Return (X, Y) of the center of cell containing provided text 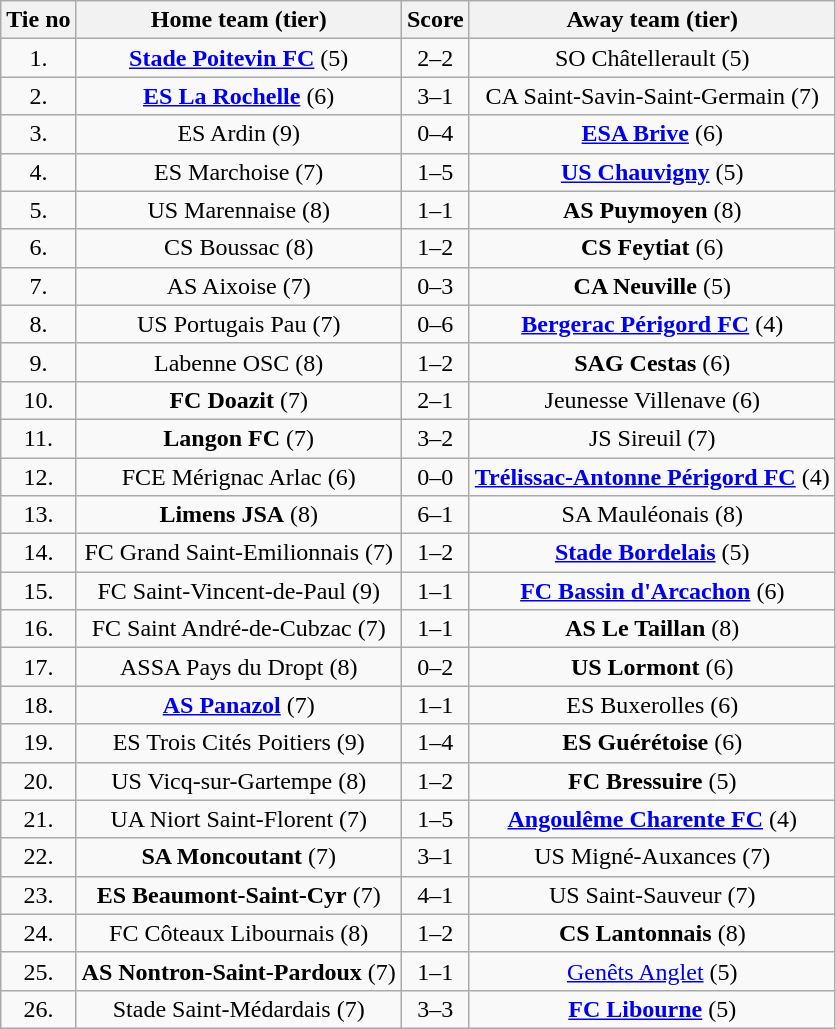
SA Mauléonais (8) (652, 515)
ES La Rochelle (6) (238, 96)
23. (38, 895)
Jeunesse Villenave (6) (652, 400)
3–3 (435, 1009)
FC Bressuire (5) (652, 781)
13. (38, 515)
2–1 (435, 400)
Away team (tier) (652, 20)
4. (38, 172)
CS Feytiat (6) (652, 248)
0–2 (435, 667)
9. (38, 362)
10. (38, 400)
FC Bassin d'Arcachon (6) (652, 591)
1. (38, 58)
Score (435, 20)
US Marennaise (8) (238, 210)
3. (38, 134)
12. (38, 477)
6. (38, 248)
JS Sireuil (7) (652, 438)
2–2 (435, 58)
0–4 (435, 134)
25. (38, 971)
SAG Cestas (6) (652, 362)
SA Moncoutant (7) (238, 857)
26. (38, 1009)
Stade Saint-Médardais (7) (238, 1009)
5. (38, 210)
3–2 (435, 438)
ES Ardin (9) (238, 134)
FC Côteaux Libournais (8) (238, 933)
ES Guérétoise (6) (652, 743)
11. (38, 438)
US Portugais Pau (7) (238, 324)
6–1 (435, 515)
1–4 (435, 743)
FC Saint André-de-Cubzac (7) (238, 629)
20. (38, 781)
Tie no (38, 20)
US Migné-Auxances (7) (652, 857)
Stade Bordelais (5) (652, 553)
24. (38, 933)
ES Buxerolles (6) (652, 705)
0–0 (435, 477)
ESA Brive (6) (652, 134)
FC Grand Saint-Emilionnais (7) (238, 553)
FC Saint-Vincent-de-Paul (9) (238, 591)
15. (38, 591)
7. (38, 286)
ES Marchoise (7) (238, 172)
AS Puymoyen (8) (652, 210)
8. (38, 324)
Langon FC (7) (238, 438)
ES Beaumont-Saint-Cyr (7) (238, 895)
Trélissac-Antonne Périgord FC (4) (652, 477)
US Chauvigny (5) (652, 172)
0–3 (435, 286)
CA Saint-Savin-Saint-Germain (7) (652, 96)
18. (38, 705)
14. (38, 553)
CS Lantonnais (8) (652, 933)
Limens JSA (8) (238, 515)
SO Châtellerault (5) (652, 58)
ASSA Pays du Dropt (8) (238, 667)
FC Doazit (7) (238, 400)
AS Aixoise (7) (238, 286)
US Saint-Sauveur (7) (652, 895)
4–1 (435, 895)
2. (38, 96)
CS Boussac (8) (238, 248)
Angoulême Charente FC (4) (652, 819)
FC Libourne (5) (652, 1009)
ES Trois Cités Poitiers (9) (238, 743)
19. (38, 743)
17. (38, 667)
Labenne OSC (8) (238, 362)
Bergerac Périgord FC (4) (652, 324)
0–6 (435, 324)
22. (38, 857)
16. (38, 629)
AS Le Taillan (8) (652, 629)
FCE Mérignac Arlac (6) (238, 477)
UA Niort Saint-Florent (7) (238, 819)
AS Nontron-Saint-Pardoux (7) (238, 971)
Home team (tier) (238, 20)
AS Panazol (7) (238, 705)
21. (38, 819)
US Vicq-sur-Gartempe (8) (238, 781)
Stade Poitevin FC (5) (238, 58)
US Lormont (6) (652, 667)
CA Neuville (5) (652, 286)
Genêts Anglet (5) (652, 971)
